Extract the [X, Y] coordinate from the center of the cell holding the provided text.  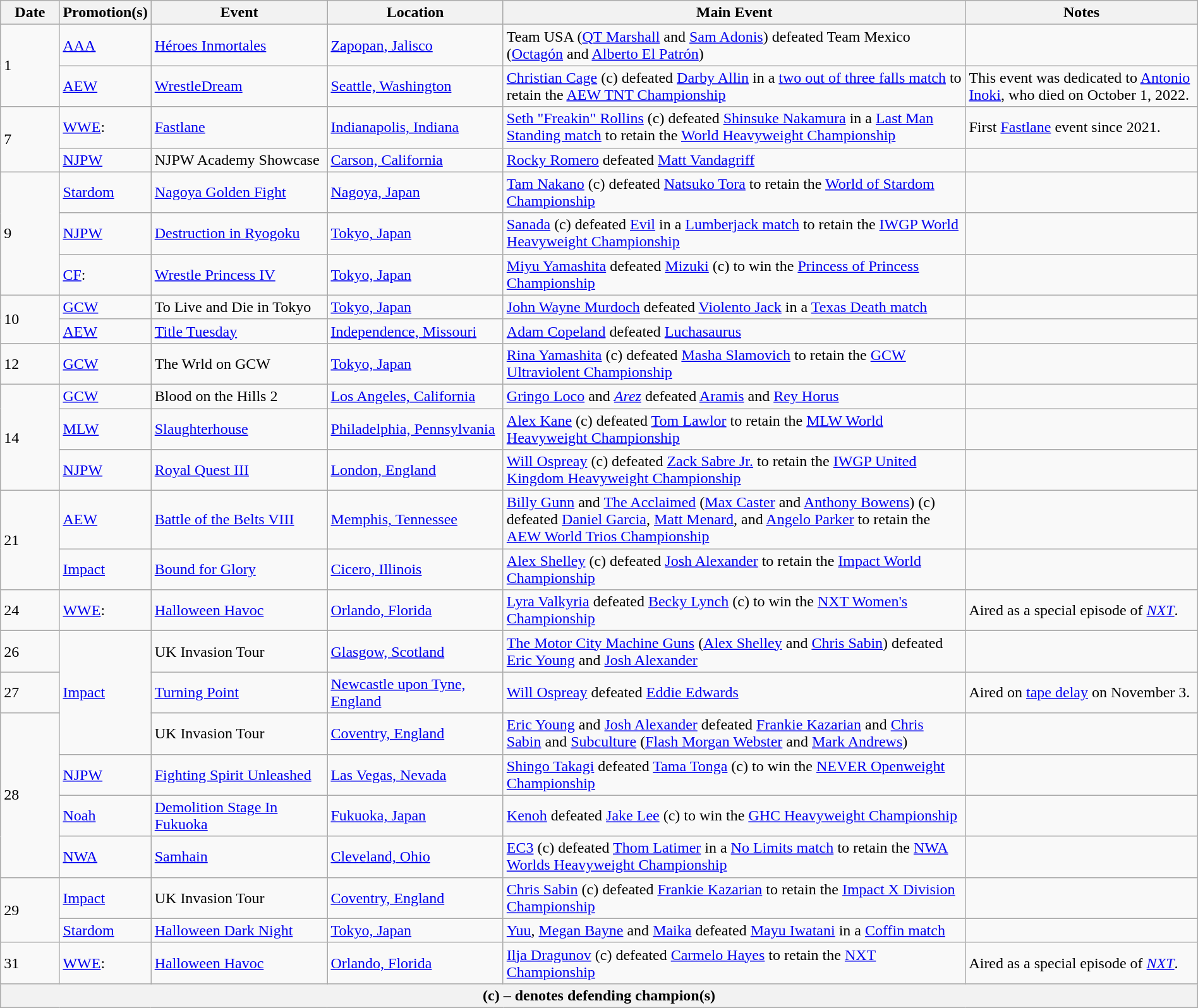
Nagoya Golden Fight [239, 192]
Demolition Stage In Fukuoka [239, 816]
Fighting Spirit Unleashed [239, 774]
Date [30, 13]
Indianapolis, Indiana [415, 128]
(c) – denotes defending champion(s) [599, 995]
7 [30, 139]
Turning Point [239, 692]
Philadelphia, Pennsylvania [415, 428]
Aired on tape delay on November 3. [1082, 692]
The Wrld on GCW [239, 364]
Destruction in Ryogoku [239, 234]
Gringo Loco and Arez defeated Aramis and Rey Horus [734, 396]
Los Angeles, California [415, 396]
NWA [105, 856]
Slaughterhouse [239, 428]
Notes [1082, 13]
12 [30, 364]
21 [30, 541]
Adam Copeland defeated Luchasaurus [734, 331]
MLW [105, 428]
First Fastlane event since 2021. [1082, 128]
Fastlane [239, 128]
Carson, California [415, 160]
Yuu, Megan Bayne and Maika defeated Mayu Iwatani in a Coffin match [734, 930]
Independence, Missouri [415, 331]
28 [30, 795]
Zapopan, Jalisco [415, 45]
Miyu Yamashita defeated Mizuki (c) to win the Princess of Princess Championship [734, 274]
Will Ospreay (c) defeated Zack Sabre Jr. to retain the IWGP United Kingdom Heavyweight Championship [734, 470]
Sanada (c) defeated Evil in a Lumberjack match to retain the IWGP World Heavyweight Championship [734, 234]
1 [30, 66]
Fukuoka, Japan [415, 816]
Memphis, Tennessee [415, 520]
Wrestle Princess IV [239, 274]
Christian Cage (c) defeated Darby Allin in a two out of three falls match to retain the AEW TNT Championship [734, 86]
Event [239, 13]
Nagoya, Japan [415, 192]
10 [30, 319]
Noah [105, 816]
Blood on the Hills 2 [239, 396]
Glasgow, Scotland [415, 652]
26 [30, 652]
9 [30, 234]
14 [30, 437]
CF: [105, 274]
Halloween Dark Night [239, 930]
Main Event [734, 13]
Tam Nakano (c) defeated Natsuko Tora to retain the World of Stardom Championship [734, 192]
Newcastle upon Tyne, England [415, 692]
The Motor City Machine Guns (Alex Shelley and Chris Sabin) defeated Eric Young and Josh Alexander [734, 652]
London, England [415, 470]
31 [30, 963]
Shingo Takagi defeated Tama Tonga (c) to win the NEVER Openweight Championship [734, 774]
Las Vegas, Nevada [415, 774]
Location [415, 13]
Samhain [239, 856]
NJPW Academy Showcase [239, 160]
Héroes Inmortales [239, 45]
This event was dedicated to Antonio Inoki, who died on October 1, 2022. [1082, 86]
To Live and Die in Tokyo [239, 307]
Will Ospreay defeated Eddie Edwards [734, 692]
Alex Kane (c) defeated Tom Lawlor to retain the MLW World Heavyweight Championship [734, 428]
Rina Yamashita (c) defeated Masha Slamovich to retain the GCW Ultraviolent Championship [734, 364]
Chris Sabin (c) defeated Frankie Kazarian to retain the Impact X Division Championship [734, 898]
Promotion(s) [105, 13]
Rocky Romero defeated Matt Vandagriff [734, 160]
Title Tuesday [239, 331]
Battle of the Belts VIII [239, 520]
Alex Shelley (c) defeated Josh Alexander to retain the Impact World Championship [734, 570]
Seth "Freakin" Rollins (c) defeated Shinsuke Nakamura in a Last Man Standing match to retain the World Heavyweight Championship [734, 128]
Bound for Glory [239, 570]
John Wayne Murdoch defeated Violento Jack in a Texas Death match [734, 307]
Seattle, Washington [415, 86]
27 [30, 692]
Lyra Valkyria defeated Becky Lynch (c) to win the NXT Women's Championship [734, 610]
EC3 (c) defeated Thom Latimer in a No Limits match to retain the NWA Worlds Heavyweight Championship [734, 856]
Kenoh defeated Jake Lee (c) to win the GHC Heavyweight Championship [734, 816]
29 [30, 909]
AAA [105, 45]
Ilja Dragunov (c) defeated Carmelo Hayes to retain the NXT Championship [734, 963]
Team USA (QT Marshall and Sam Adonis) defeated Team Mexico (Octagón and Alberto El Patrón) [734, 45]
Royal Quest III [239, 470]
WrestleDream [239, 86]
Eric Young and Josh Alexander defeated Frankie Kazarian and Chris Sabin and Subculture (Flash Morgan Webster and Mark Andrews) [734, 734]
Cicero, Illinois [415, 570]
24 [30, 610]
Cleveland, Ohio [415, 856]
